Identify which cell holds the provided text, then report its (x, y) central coordinate. 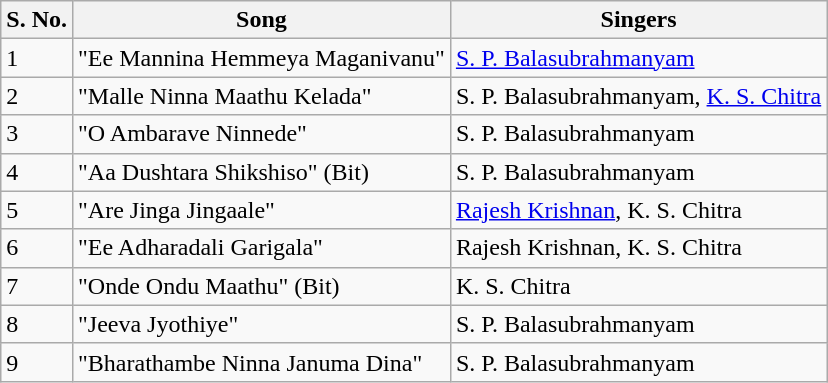
9 (37, 362)
3 (37, 134)
S. P. Balasubrahmanyam, K. S. Chitra (638, 96)
"Aa Dushtara Shikshiso" (Bit) (261, 172)
2 (37, 96)
6 (37, 248)
"Are Jinga Jingaale" (261, 210)
Song (261, 20)
"Malle Ninna Maathu Kelada" (261, 96)
8 (37, 324)
5 (37, 210)
"Ee Mannina Hemmeya Maganivanu" (261, 58)
4 (37, 172)
"Ee Adharadali Garigala" (261, 248)
"Onde Ondu Maathu" (Bit) (261, 286)
S. No. (37, 20)
Singers (638, 20)
"O Ambarave Ninnede" (261, 134)
"Jeeva Jyothiye" (261, 324)
7 (37, 286)
"Bharathambe Ninna Januma Dina" (261, 362)
1 (37, 58)
K. S. Chitra (638, 286)
